Locate the cell with the specified text and output its [x, y] center coordinate. 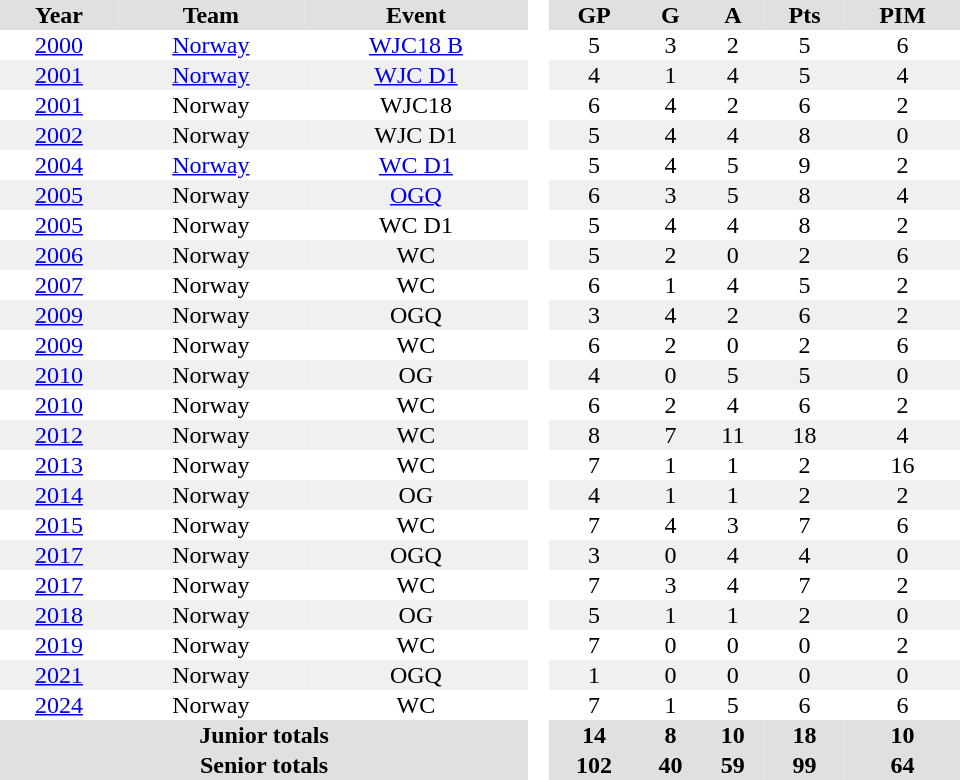
2006 [59, 255]
2000 [59, 45]
99 [804, 765]
2018 [59, 615]
2013 [59, 465]
2007 [59, 285]
2021 [59, 675]
WJC18 B [416, 45]
Junior totals [264, 735]
WJC18 [416, 105]
2002 [59, 135]
2004 [59, 165]
2019 [59, 645]
Pts [804, 15]
2015 [59, 525]
GP [594, 15]
2024 [59, 705]
Senior totals [264, 765]
G [670, 15]
59 [733, 765]
A [733, 15]
Year [59, 15]
Team [211, 15]
2014 [59, 495]
64 [902, 765]
16 [902, 465]
14 [594, 735]
11 [733, 435]
Event [416, 15]
40 [670, 765]
9 [804, 165]
2012 [59, 435]
PIM [902, 15]
102 [594, 765]
